Pinpoint the cell where the given text exists, returning its (X, Y) midpoint coordinate. 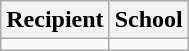
School (148, 20)
Recipient (55, 20)
